Extract the (x, y) coordinate from the center of the cell holding the provided text.  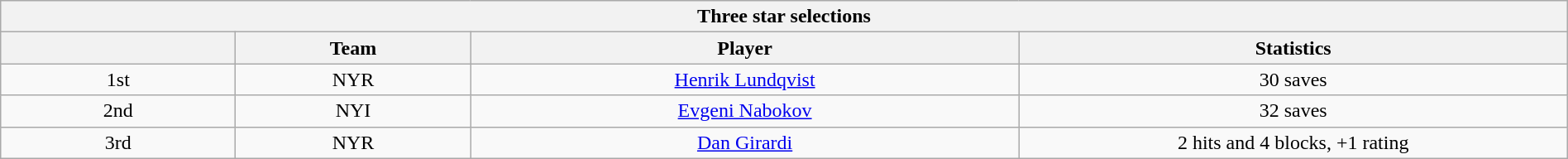
3rd (118, 142)
2 hits and 4 blocks, +1 rating (1293, 142)
Henrik Lundqvist (744, 79)
30 saves (1293, 79)
Team (353, 48)
Evgeni Nabokov (744, 111)
NYI (353, 111)
1st (118, 79)
Player (744, 48)
2nd (118, 111)
Dan Girardi (744, 142)
Three star selections (784, 17)
Statistics (1293, 48)
32 saves (1293, 111)
